For the text-containing cell, return its midpoint in [X, Y] coordinate format. 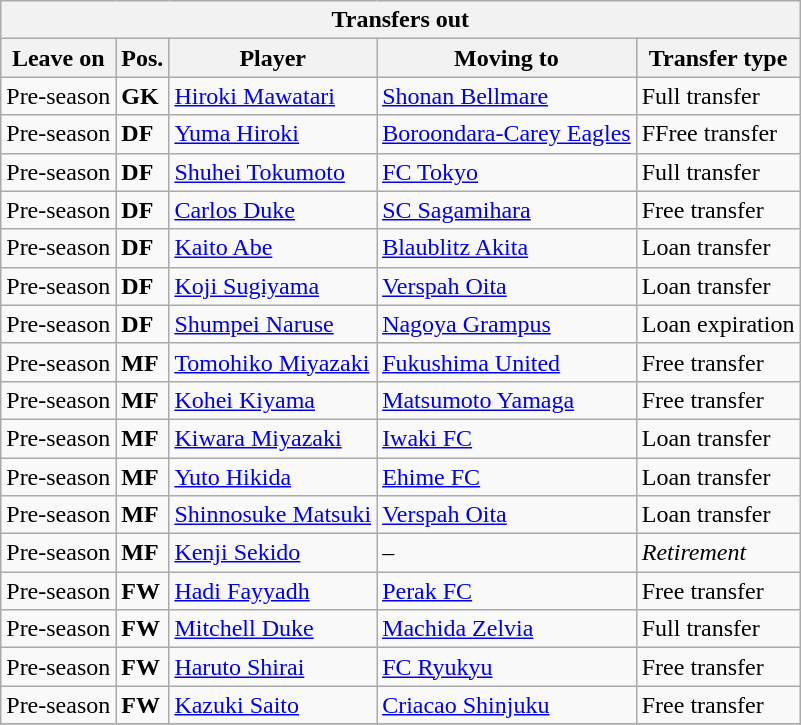
Shumpei Naruse [273, 324]
Moving to [507, 58]
GK [142, 96]
Loan expiration [718, 324]
Shinnosuke Matsuki [273, 515]
Retirement [718, 553]
Tomohiko Miyazaki [273, 362]
FC Tokyo [507, 172]
Kohei Kiyama [273, 400]
Criacao Shinjuku [507, 705]
Yuto Hikida [273, 477]
Hadi Fayyadh [273, 591]
Shonan Bellmare [507, 96]
Kaito Abe [273, 248]
Boroondara-Carey Eagles [507, 134]
Kiwara Miyazaki [273, 438]
Leave on [58, 58]
SC Sagamihara [507, 210]
Haruto Shirai [273, 667]
Kenji Sekido [273, 553]
Ehime FC [507, 477]
Fukushima United [507, 362]
Shuhei Tokumoto [273, 172]
Pos. [142, 58]
Perak FC [507, 591]
Blaublitz Akita [507, 248]
Carlos Duke [273, 210]
Yuma Hiroki [273, 134]
Player [273, 58]
Iwaki FC [507, 438]
FC Ryukyu [507, 667]
Matsumoto Yamaga [507, 400]
FFree transfer [718, 134]
Transfers out [400, 20]
Mitchell Duke [273, 629]
Kazuki Saito [273, 705]
– [507, 553]
Machida Zelvia [507, 629]
Hiroki Mawatari [273, 96]
Koji Sugiyama [273, 286]
Transfer type [718, 58]
Nagoya Grampus [507, 324]
